For the text-containing cell, return its midpoint in (X, Y) coordinate format. 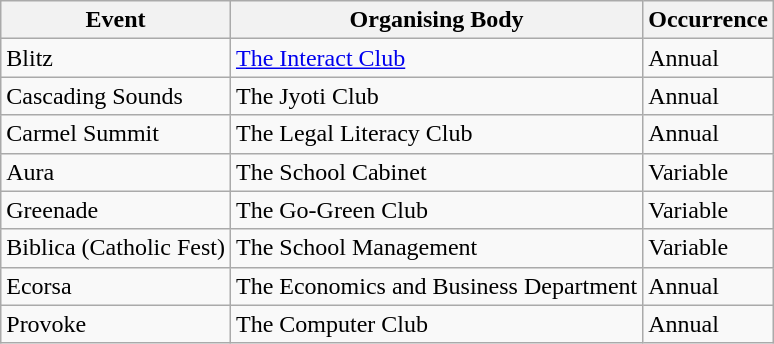
The School Management (436, 248)
Ecorsa (116, 286)
The Legal Literacy Club (436, 134)
Occurrence (708, 20)
The Go-Green Club (436, 210)
The Computer Club (436, 324)
Cascading Sounds (116, 96)
The Interact Club (436, 58)
Biblica (Catholic Fest) (116, 248)
Aura (116, 172)
The School Cabinet (436, 172)
Carmel Summit (116, 134)
The Jyoti Club (436, 96)
Organising Body (436, 20)
Event (116, 20)
Blitz (116, 58)
The Economics and Business Department (436, 286)
Provoke (116, 324)
Greenade (116, 210)
